Pinpoint the cell where the given text exists, returning its [x, y] midpoint coordinate. 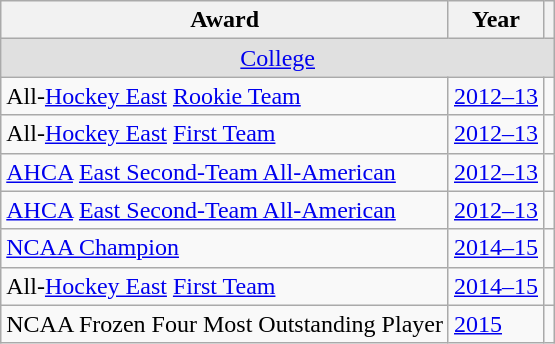
NCAA Champion [225, 248]
NCAA Frozen Four Most Outstanding Player [225, 324]
All-Hockey East Rookie Team [225, 96]
2015 [496, 324]
Award [225, 20]
College [278, 58]
Year [496, 20]
